Identify which cell holds the provided text, then report its (x, y) central coordinate. 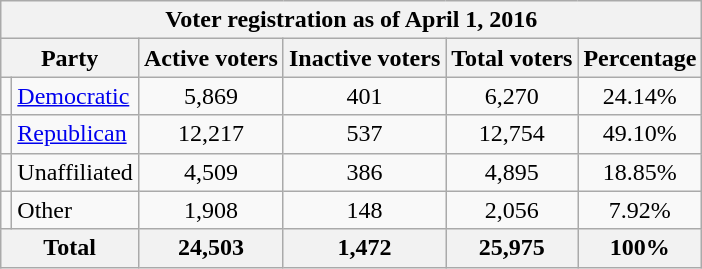
25,975 (512, 248)
Other (76, 210)
12,754 (512, 134)
1,472 (364, 248)
401 (364, 96)
148 (364, 210)
24.14% (640, 96)
12,217 (210, 134)
24,503 (210, 248)
386 (364, 172)
Voter registration as of April 1, 2016 (352, 20)
537 (364, 134)
4,895 (512, 172)
7.92% (640, 210)
49.10% (640, 134)
Total voters (512, 58)
5,869 (210, 96)
Inactive voters (364, 58)
Party (70, 58)
Democratic (76, 96)
4,509 (210, 172)
Republican (76, 134)
2,056 (512, 210)
Percentage (640, 58)
18.85% (640, 172)
6,270 (512, 96)
Unaffiliated (76, 172)
100% (640, 248)
Active voters (210, 58)
1,908 (210, 210)
Total (70, 248)
